Find where the given text appears and provide that cell's center as (x, y) coordinate. 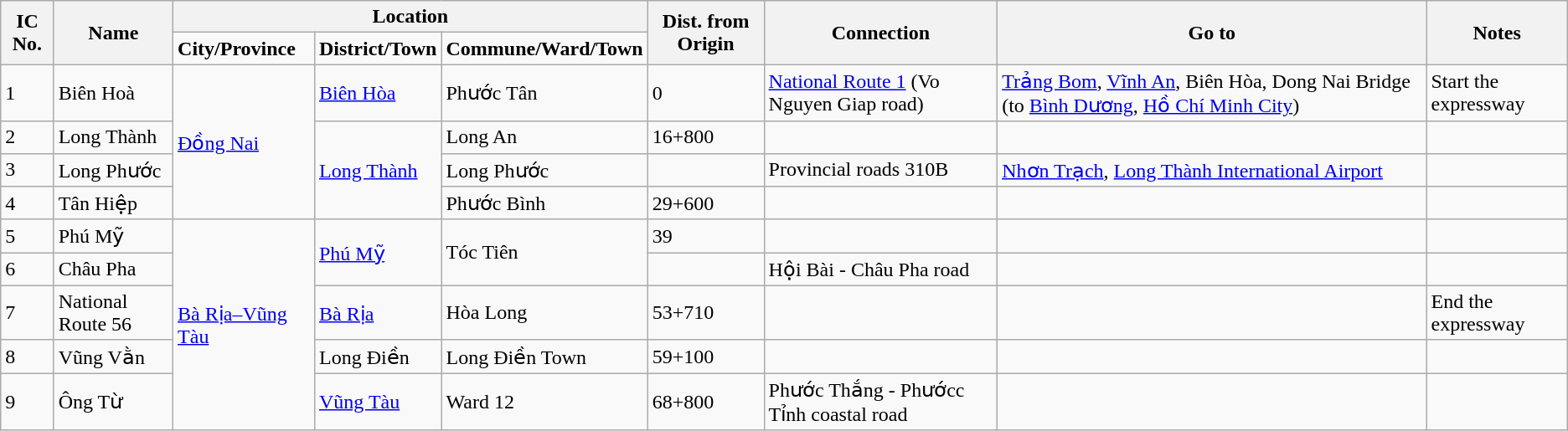
1 (27, 93)
Nhơn Trạch, Long Thành International Airport (1212, 170)
3 (27, 170)
Commune/Ward/Town (544, 49)
Location (410, 17)
Start the expressway (1497, 93)
Long Điền Town (544, 357)
29+600 (705, 203)
Tân Hiệp (113, 203)
5 (27, 236)
Provincial roads 310B (881, 170)
Hòa Long (544, 313)
Long Điền (378, 357)
Phước Bình (544, 203)
Trảng Bom, Vĩnh An, Biên Hòa, Dong Nai Bridge (to Bình Dương, Hồ Chí Minh City) (1212, 93)
Bà Rịa–Vũng Tàu (245, 325)
Vũng Vằn (113, 357)
Ông Từ (113, 402)
End the expressway (1497, 313)
Name (113, 33)
Biên Hòa (378, 93)
Bà Rịa (378, 313)
Biên Hoà (113, 93)
IC No. (27, 33)
39 (705, 236)
City/Province (245, 49)
National Route 56 (113, 313)
Notes (1497, 33)
Châu Pha (113, 269)
6 (27, 269)
2 (27, 137)
Go to (1212, 33)
District/Town (378, 49)
Hội Bài - Châu Pha road (881, 269)
Long An (544, 137)
59+100 (705, 357)
Connection (881, 33)
Dist. from Origin (705, 33)
Vũng Tàu (378, 402)
Đồng Nai (245, 142)
Phước Thắng - Phướcc Tỉnh coastal road (881, 402)
Tóc Tiên (544, 253)
Phước Tân (544, 93)
53+710 (705, 313)
8 (27, 357)
68+800 (705, 402)
7 (27, 313)
16+800 (705, 137)
Ward 12 (544, 402)
4 (27, 203)
0 (705, 93)
National Route 1 (Vo Nguyen Giap road) (881, 93)
9 (27, 402)
